Determine the (X, Y) coordinate at the center of the cell enclosing the given text.  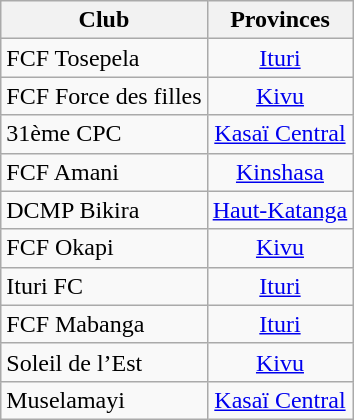
FCF Okapi (104, 248)
Provinces (280, 20)
Ituri FC (104, 286)
FCF Amani (104, 172)
FCF Mabanga (104, 324)
DCMP Bikira (104, 210)
Kinshasa (280, 172)
31ème CPC (104, 134)
Soleil de l’Est (104, 362)
Muselamayi (104, 400)
FCF Force des filles (104, 96)
FCF Tosepela (104, 58)
Haut-Katanga (280, 210)
Club (104, 20)
